Pinpoint the cell where the given text exists, returning its [x, y] midpoint coordinate. 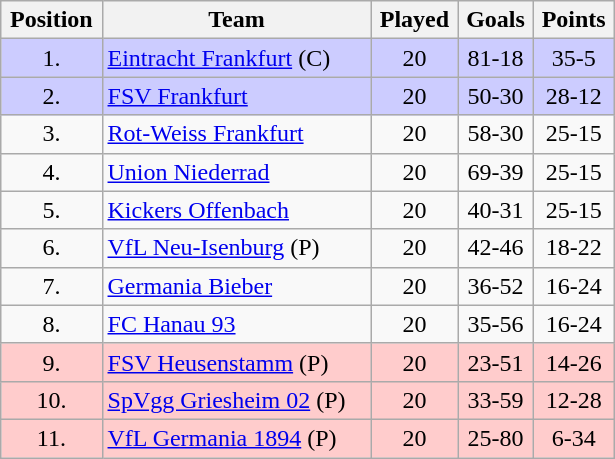
Eintracht Frankfurt (C) [236, 58]
18-22 [574, 248]
14-26 [574, 362]
FSV Frankfurt [236, 96]
28-12 [574, 96]
6. [52, 248]
FC Hanau 93 [236, 324]
Points [574, 20]
81-18 [496, 58]
23-51 [496, 362]
11. [52, 438]
Union Niederrad [236, 172]
Goals [496, 20]
Germania Bieber [236, 286]
3. [52, 134]
58-30 [496, 134]
9. [52, 362]
Kickers Offenbach [236, 210]
69-39 [496, 172]
Played [414, 20]
5. [52, 210]
33-59 [496, 400]
8. [52, 324]
Team [236, 20]
35-56 [496, 324]
36-52 [496, 286]
SpVgg Griesheim 02 (P) [236, 400]
6-34 [574, 438]
12-28 [574, 400]
VfL Neu-Isenburg (P) [236, 248]
42-46 [496, 248]
25-80 [496, 438]
Position [52, 20]
50-30 [496, 96]
1. [52, 58]
2. [52, 96]
4. [52, 172]
10. [52, 400]
35-5 [574, 58]
7. [52, 286]
FSV Heusenstamm (P) [236, 362]
40-31 [496, 210]
VfL Germania 1894 (P) [236, 438]
Rot-Weiss Frankfurt [236, 134]
